Identify which cell holds the provided text, then report its (x, y) central coordinate. 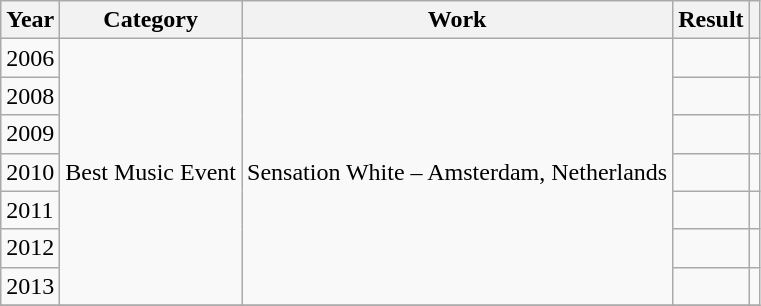
2006 (30, 58)
2008 (30, 96)
2009 (30, 134)
Sensation White – Amsterdam, Netherlands (458, 172)
Work (458, 20)
2010 (30, 172)
2012 (30, 248)
2011 (30, 210)
Category (151, 20)
Year (30, 20)
2013 (30, 286)
Best Music Event (151, 172)
Result (711, 20)
